Find where the given text appears and provide that cell's center as (X, Y) coordinate. 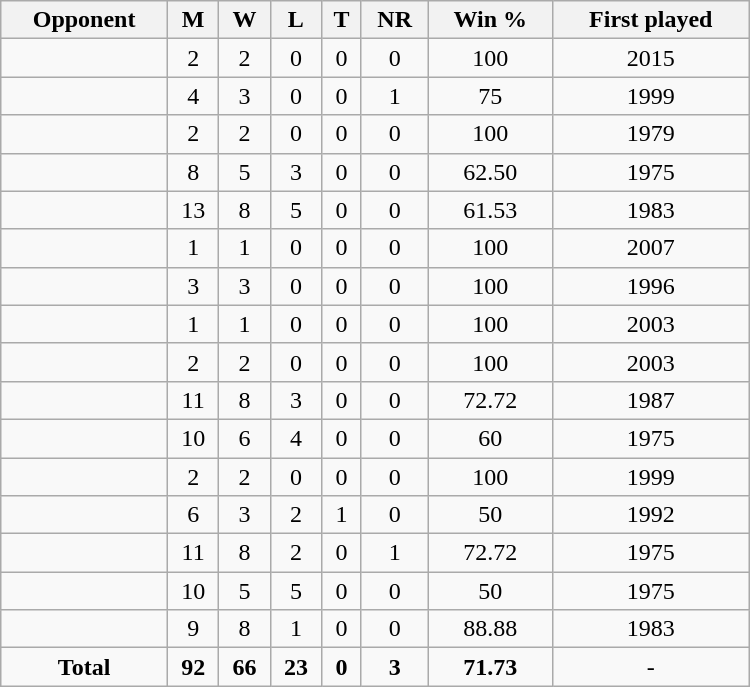
M (192, 20)
Total (84, 667)
62.50 (490, 172)
- (650, 667)
NR (394, 20)
66 (244, 667)
2015 (650, 58)
13 (192, 210)
W (244, 20)
First played (650, 20)
Opponent (84, 20)
23 (296, 667)
88.88 (490, 629)
9 (192, 629)
1987 (650, 400)
92 (192, 667)
1979 (650, 134)
71.73 (490, 667)
1996 (650, 286)
60 (490, 438)
1992 (650, 515)
L (296, 20)
61.53 (490, 210)
T (342, 20)
75 (490, 96)
2007 (650, 248)
Win % (490, 20)
